Detect which cell encompasses the target text, then output its [x, y] center coordinate. 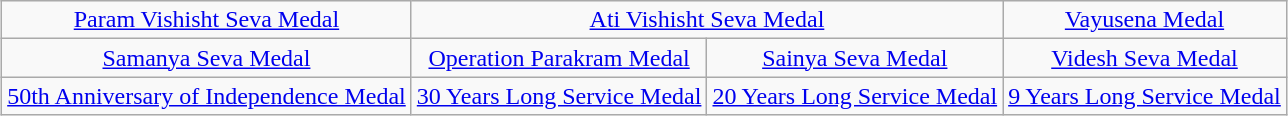
Param Vishisht Seva Medal [207, 20]
Vayusena Medal [1145, 20]
Ati Vishisht Seva Medal [706, 20]
50th Anniversary of Independence Medal [207, 96]
Samanya Seva Medal [207, 58]
Videsh Seva Medal [1145, 58]
20 Years Long Service Medal [855, 96]
Operation Parakram Medal [559, 58]
30 Years Long Service Medal [559, 96]
9 Years Long Service Medal [1145, 96]
Sainya Seva Medal [855, 58]
